For the text-containing cell, return its midpoint in (X, Y) coordinate format. 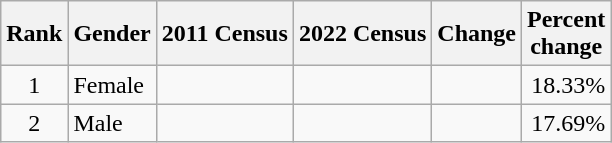
18.33% (566, 85)
Gender (112, 34)
2022 Census (362, 34)
Male (112, 123)
Rank (34, 34)
2 (34, 123)
17.69% (566, 123)
Percentchange (566, 34)
Female (112, 85)
2011 Census (224, 34)
1 (34, 85)
Change (477, 34)
